Capture the cell that displays the provided text and extract its [x, y] central coordinate. 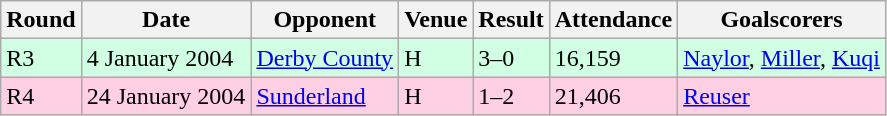
24 January 2004 [166, 96]
Round [41, 20]
Goalscorers [782, 20]
Reuser [782, 96]
1–2 [511, 96]
Naylor, Miller, Kuqi [782, 58]
Result [511, 20]
Date [166, 20]
3–0 [511, 58]
Sunderland [325, 96]
Derby County [325, 58]
R3 [41, 58]
21,406 [613, 96]
16,159 [613, 58]
R4 [41, 96]
4 January 2004 [166, 58]
Attendance [613, 20]
Opponent [325, 20]
Venue [436, 20]
